Pinpoint the cell where the given text exists, returning its (X, Y) midpoint coordinate. 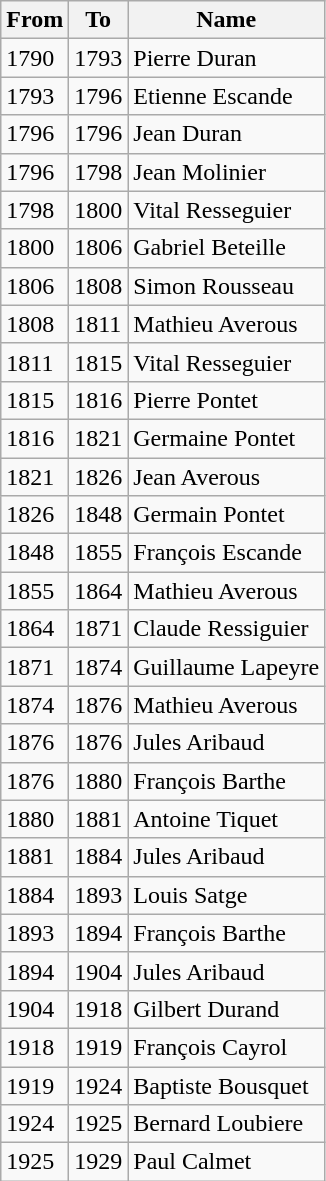
Guillaume Lapeyre (226, 667)
Paul Calmet (226, 1162)
Bernard Loubiere (226, 1124)
Gabriel Beteille (226, 248)
Jean Molinier (226, 172)
Jean Averous (226, 477)
François Cayrol (226, 1047)
Gilbert Durand (226, 1009)
François Escande (226, 553)
Pierre Duran (226, 58)
Etienne Escande (226, 96)
Simon Rousseau (226, 286)
1790 (35, 58)
1929 (98, 1162)
Claude Ressiguier (226, 629)
Louis Satge (226, 895)
Pierre Pontet (226, 400)
Germaine Pontet (226, 438)
Jean Duran (226, 134)
To (98, 20)
Antoine Tiquet (226, 819)
Name (226, 20)
Germain Pontet (226, 515)
From (35, 20)
Baptiste Bousquet (226, 1085)
